Return (x, y) of the center of cell containing provided text 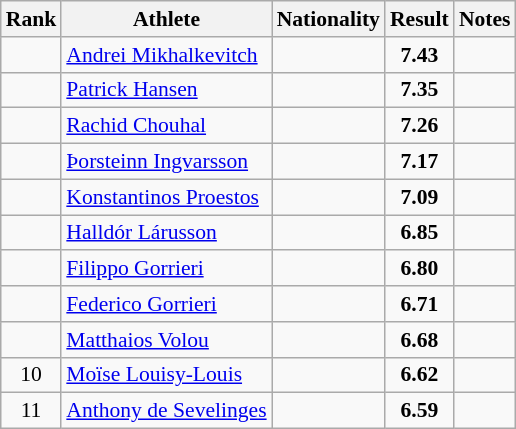
6.68 (420, 340)
6.80 (420, 269)
6.85 (420, 233)
Anthony de Sevelinges (166, 411)
7.09 (420, 197)
7.43 (420, 55)
Andrei Mikhalkevitch (166, 55)
Nationality (328, 19)
10 (32, 375)
Rank (32, 19)
Matthaios Volou (166, 340)
Filippo Gorrieri (166, 269)
6.62 (420, 375)
6.59 (420, 411)
11 (32, 411)
Notes (485, 19)
Halldór Lárusson (166, 233)
7.35 (420, 90)
Konstantinos Proestos (166, 197)
7.17 (420, 162)
Patrick Hansen (166, 90)
7.26 (420, 126)
Result (420, 19)
6.71 (420, 304)
Athlete (166, 19)
Moïse Louisy-Louis (166, 375)
Þorsteinn Ingvarsson (166, 162)
Rachid Chouhal (166, 126)
Federico Gorrieri (166, 304)
